Scan for the cell matching the given text and deliver its [x, y] coordinate at center. 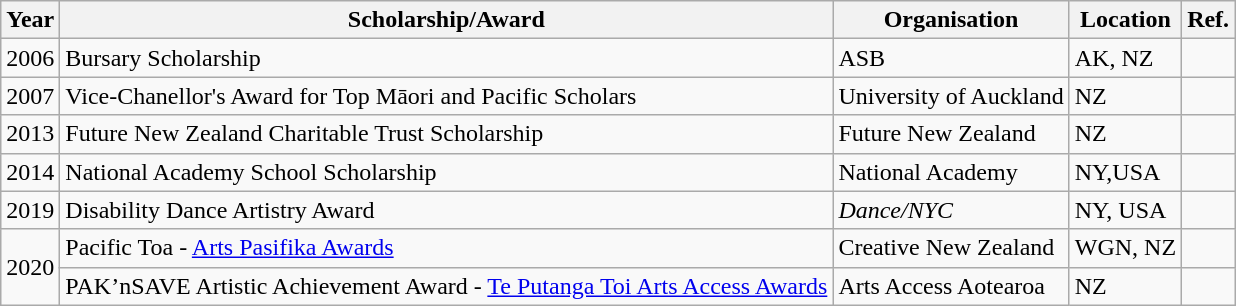
NY, USA [1125, 210]
PAK’nSAVE Artistic Achievement Award - Te Putanga Toi Arts Access Awards [446, 286]
Disability Dance Artistry Award [446, 210]
Dance/NYC [951, 210]
Vice-Chanellor's Award for Top Māori and Pacific Scholars [446, 96]
2006 [30, 58]
Year [30, 20]
National Academy [951, 172]
National Academy School Scholarship [446, 172]
Pacific Toa - Arts Pasifika Awards [446, 248]
ASB [951, 58]
2014 [30, 172]
2013 [30, 134]
Ref. [1208, 20]
Organisation [951, 20]
Future New Zealand Charitable Trust Scholarship [446, 134]
Arts Access Aotearoa [951, 286]
2020 [30, 267]
2007 [30, 96]
Future New Zealand [951, 134]
AK, NZ [1125, 58]
WGN, NZ [1125, 248]
Location [1125, 20]
Scholarship/Award [446, 20]
2019 [30, 210]
Bursary Scholarship [446, 58]
NY,USA [1125, 172]
Creative New Zealand [951, 248]
University of Auckland [951, 96]
